Search for the cell housing the specified text and yield its (X, Y) center coordinate. 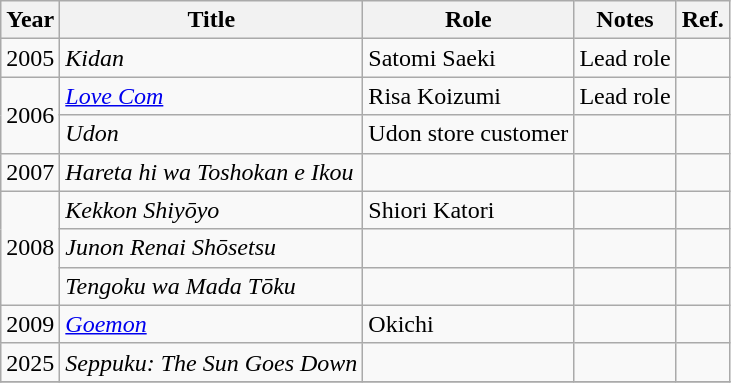
2025 (30, 362)
Role (468, 20)
Risa Koizumi (468, 96)
2006 (30, 115)
Udon (212, 134)
Goemon (212, 324)
2005 (30, 58)
Tengoku wa Mada Tōku (212, 286)
Seppuku: The Sun Goes Down (212, 362)
Udon store customer (468, 134)
2009 (30, 324)
Shiori Katori (468, 210)
Satomi Saeki (468, 58)
Okichi (468, 324)
Notes (625, 20)
Junon Renai Shōsetsu (212, 248)
2007 (30, 172)
Year (30, 20)
Title (212, 20)
Love Com (212, 96)
Ref. (702, 20)
Kidan (212, 58)
2008 (30, 248)
Kekkon Shiyōyo (212, 210)
Hareta hi wa Toshokan e Ikou (212, 172)
